Pinpoint the cell where the given text exists, returning its (X, Y) midpoint coordinate. 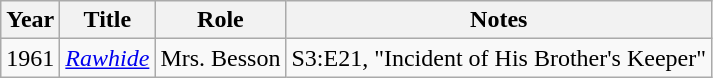
Year (30, 20)
Notes (499, 20)
Mrs. Besson (220, 58)
Role (220, 20)
S3:E21, "Incident of His Brother's Keeper" (499, 58)
Title (108, 20)
Rawhide (108, 58)
1961 (30, 58)
